Detect which cell encompasses the target text, then output its [X, Y] center coordinate. 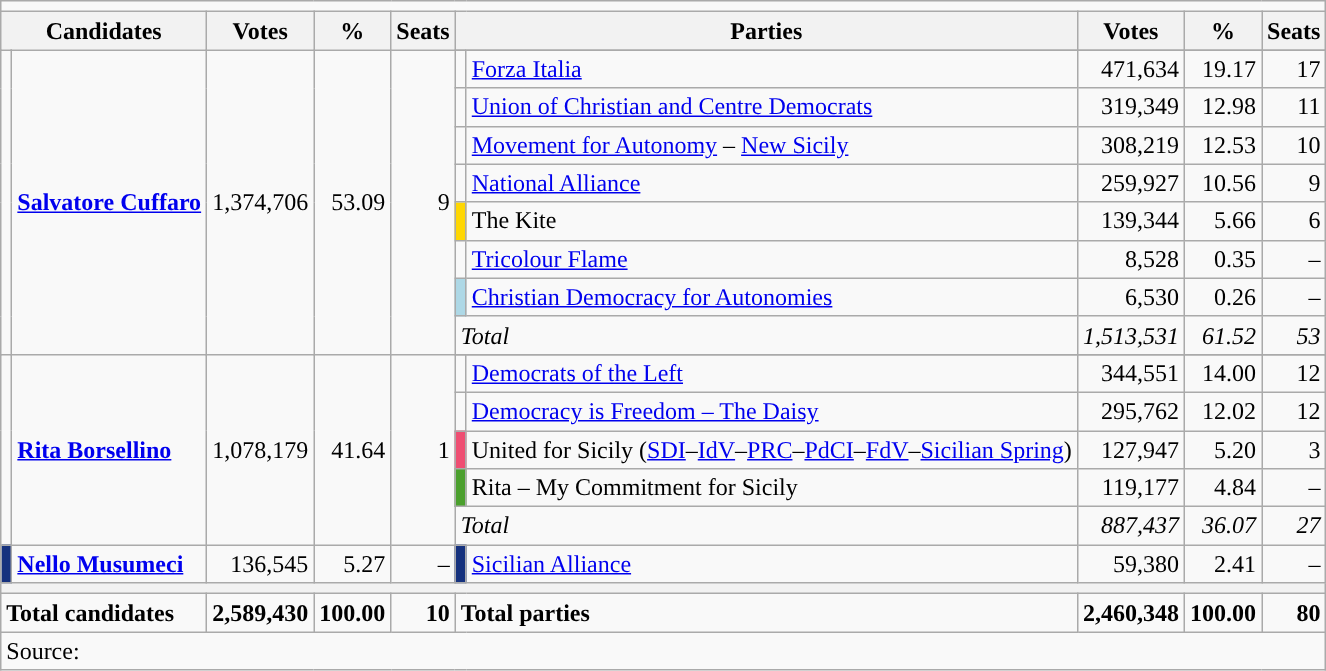
Union of Christian and Centre Democrats [772, 107]
Candidates [104, 31]
Total parties [766, 613]
2.41 [1222, 564]
Source: [664, 651]
12.53 [1222, 145]
5.27 [352, 564]
6 [1294, 221]
53 [1294, 335]
887,437 [1130, 526]
14.00 [1222, 373]
3 [1294, 449]
6,530 [1130, 297]
Nello Musumeci [110, 564]
Christian Democracy for Autonomies [772, 297]
12.02 [1222, 411]
119,177 [1130, 488]
5.66 [1222, 221]
Total candidates [104, 613]
0.35 [1222, 259]
2,589,430 [260, 613]
139,344 [1130, 221]
Rita – My Commitment for Sicily [772, 488]
Tricolour Flame [772, 259]
1,374,706 [260, 202]
319,349 [1130, 107]
61.52 [1222, 335]
308,219 [1130, 145]
United for Sicily (SDI–IdV–PRC–PdCI–FdV–Sicilian Spring) [772, 449]
136,545 [260, 564]
Rita Borsellino [110, 449]
259,927 [1130, 183]
11 [1294, 107]
19.17 [1222, 69]
Democracy is Freedom – The Daisy [772, 411]
1,513,531 [1130, 335]
471,634 [1130, 69]
36.07 [1222, 526]
5.20 [1222, 449]
8,528 [1130, 259]
Movement for Autonomy – New Sicily [772, 145]
53.09 [352, 202]
59,380 [1130, 564]
127,947 [1130, 449]
0.26 [1222, 297]
Democrats of the Left [772, 373]
1,078,179 [260, 449]
12.98 [1222, 107]
80 [1294, 613]
1 [423, 449]
Forza Italia [772, 69]
27 [1294, 526]
41.64 [352, 449]
10.56 [1222, 183]
Sicilian Alliance [772, 564]
4.84 [1222, 488]
National Alliance [772, 183]
Parties [766, 31]
Salvatore Cuffaro [110, 202]
344,551 [1130, 373]
The Kite [772, 221]
17 [1294, 69]
2,460,348 [1130, 613]
295,762 [1130, 411]
